Return the [x, y] coordinate for the center point of the cell that contains the specified text.  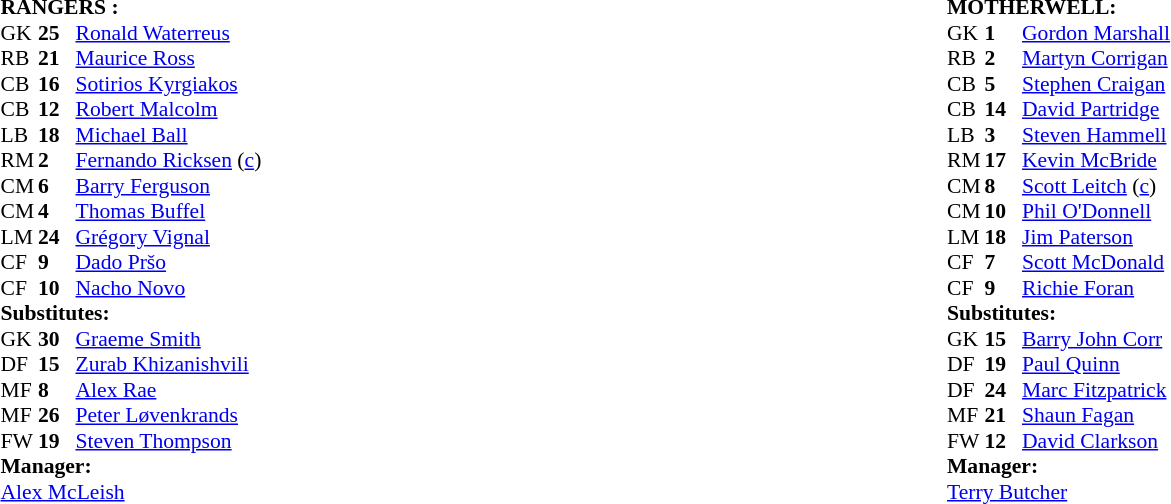
7 [1003, 263]
6 [57, 186]
Robert Malcolm [169, 109]
Richie Foran [1096, 288]
Graeme Smith [169, 339]
Dado Pršo [169, 263]
17 [1003, 161]
Barry John Corr [1096, 339]
Alex Rae [169, 390]
3 [1003, 135]
Ronald Waterreus [169, 33]
David Partridge [1096, 109]
1 [1003, 33]
Paul Quinn [1096, 365]
Stephen Craigan [1096, 84]
Sotirios Kyrgiakos [169, 84]
30 [57, 339]
Shaun Fagan [1096, 415]
25 [57, 33]
Phil O'Donnell [1096, 211]
26 [57, 415]
Scott McDonald [1096, 263]
Grégory Vignal [169, 237]
Fernando Ricksen (c) [169, 161]
Thomas Buffel [169, 211]
Scott Leitch (c) [1096, 186]
4 [57, 211]
Marc Fitzpatrick [1096, 390]
Steven Hammell [1096, 135]
Barry Ferguson [169, 186]
Martyn Corrigan [1096, 59]
David Clarkson [1096, 441]
Nacho Novo [169, 288]
5 [1003, 84]
Jim Paterson [1096, 237]
Gordon Marshall [1096, 33]
Peter Løvenkrands [169, 415]
14 [1003, 109]
Kevin McBride [1096, 161]
Maurice Ross [169, 59]
16 [57, 84]
Michael Ball [169, 135]
Steven Thompson [169, 441]
Zurab Khizanishvili [169, 365]
